Extract the [x, y] coordinate from the center of the cell holding the provided text.  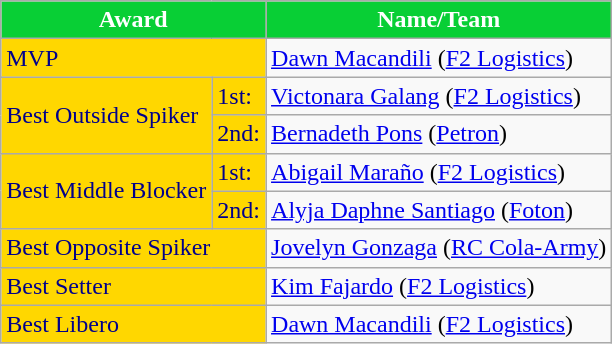
Jovelyn Gonzaga (RC Cola-Army) [439, 248]
Best Middle Blocker [106, 191]
Best Libero [134, 324]
Victonara Galang (F2 Logistics) [439, 96]
MVP [134, 58]
Best Setter [134, 286]
Name/Team [439, 20]
Alyja Daphne Santiago (Foton) [439, 210]
Best Outside Spiker [106, 115]
Best Opposite Spiker [134, 248]
Bernadeth Pons (Petron) [439, 134]
Abigail Maraño (F2 Logistics) [439, 172]
Award [134, 20]
Kim Fajardo (F2 Logistics) [439, 286]
